Pinpoint the cell where the given text exists, returning its (x, y) midpoint coordinate. 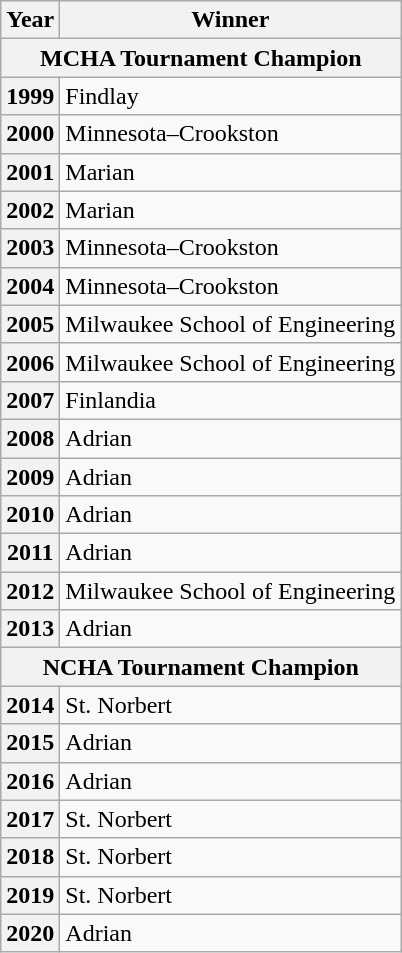
2011 (30, 553)
2009 (30, 477)
1999 (30, 96)
2017 (30, 819)
2004 (30, 286)
2002 (30, 210)
2006 (30, 362)
2018 (30, 857)
Finlandia (230, 400)
2007 (30, 400)
2010 (30, 515)
2019 (30, 895)
MCHA Tournament Champion (201, 58)
2003 (30, 248)
2008 (30, 438)
2020 (30, 933)
2015 (30, 743)
Winner (230, 20)
2000 (30, 134)
Findlay (230, 96)
Year (30, 20)
2012 (30, 591)
2016 (30, 781)
2013 (30, 629)
2005 (30, 324)
2014 (30, 705)
NCHA Tournament Champion (201, 667)
2001 (30, 172)
